Identify which cell holds the provided text, then report its (X, Y) central coordinate. 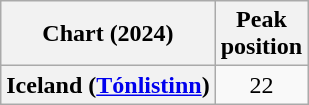
Chart (2024) (108, 34)
22 (261, 85)
Peakposition (261, 34)
Iceland (Tónlistinn) (108, 85)
